Locate the cell with the specified text and output its (x, y) center coordinate. 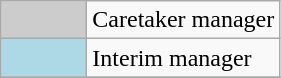
Interim manager (184, 58)
Caretaker manager (184, 20)
